Capture the cell that displays the provided text and extract its (X, Y) central coordinate. 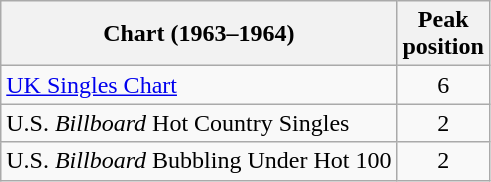
UK Singles Chart (199, 85)
U.S. Billboard Bubbling Under Hot 100 (199, 161)
U.S. Billboard Hot Country Singles (199, 123)
Chart (1963–1964) (199, 34)
6 (443, 85)
Peakposition (443, 34)
